Capture the cell that displays the provided text and extract its (x, y) central coordinate. 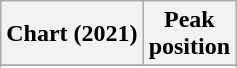
Chart (2021) (72, 34)
Peakposition (189, 34)
